Return the [x, y] coordinate for the center point of the cell that contains the specified text.  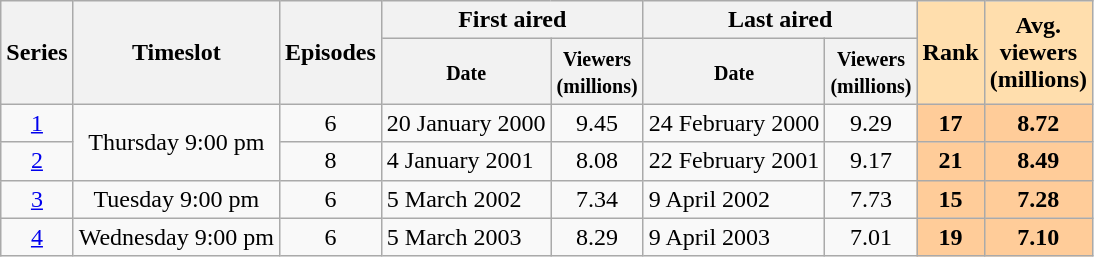
7.73 [871, 199]
Tuesday 9:00 pm [176, 199]
9 April 2002 [734, 199]
2 [37, 161]
9.17 [871, 161]
5 March 2003 [466, 237]
8 [331, 161]
15 [950, 199]
20 January 2000 [466, 123]
Rank [950, 52]
7.34 [597, 199]
Last aired [780, 20]
17 [950, 123]
21 [950, 161]
22 February 2001 [734, 161]
8.29 [597, 237]
7.10 [1038, 237]
3 [37, 199]
Episodes [331, 52]
8.49 [1038, 161]
8.72 [1038, 123]
9.45 [597, 123]
Timeslot [176, 52]
4 January 2001 [466, 161]
5 March 2002 [466, 199]
Series [37, 52]
9.29 [871, 123]
Avg. viewers (millions) [1038, 52]
8.08 [597, 161]
7.28 [1038, 199]
4 [37, 237]
Wednesday 9:00 pm [176, 237]
9 April 2003 [734, 237]
First aired [512, 20]
19 [950, 237]
24 February 2000 [734, 123]
7.01 [871, 237]
Thursday 9:00 pm [176, 142]
1 [37, 123]
